Detect which cell encompasses the target text, then output its [X, Y] center coordinate. 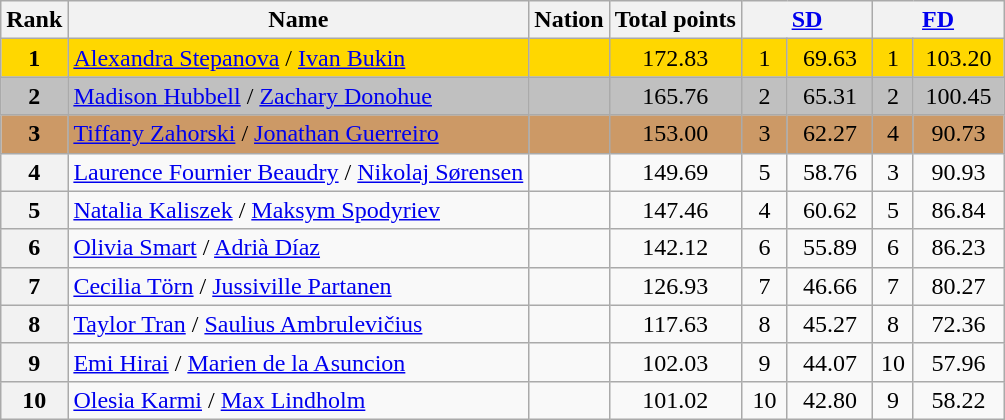
Madison Hubbell / Zachary Donohue [298, 96]
44.07 [830, 362]
Laurence Fournier Beaudry / Nikolaj Sørensen [298, 172]
Alexandra Stepanova / Ivan Bukin [298, 58]
147.46 [675, 210]
SD [806, 20]
Natalia Kaliszek / Maksym Spodyriev [298, 210]
Taylor Tran / Saulius Ambrulevičius [298, 324]
86.84 [958, 210]
42.80 [830, 400]
Rank [34, 20]
Nation [569, 20]
Emi Hirai / Marien de la Asuncion [298, 362]
60.62 [830, 210]
57.96 [958, 362]
103.20 [958, 58]
172.83 [675, 58]
Cecilia Törn / Jussiville Partanen [298, 286]
45.27 [830, 324]
69.63 [830, 58]
101.02 [675, 400]
153.00 [675, 134]
55.89 [830, 248]
90.93 [958, 172]
117.63 [675, 324]
58.76 [830, 172]
Tiffany Zahorski / Jonathan Guerreiro [298, 134]
149.69 [675, 172]
102.03 [675, 362]
46.66 [830, 286]
58.22 [958, 400]
Total points [675, 20]
126.93 [675, 286]
Olivia Smart / Adrià Díaz [298, 248]
100.45 [958, 96]
65.31 [830, 96]
62.27 [830, 134]
142.12 [675, 248]
86.23 [958, 248]
90.73 [958, 134]
Name [298, 20]
FD [938, 20]
165.76 [675, 96]
80.27 [958, 286]
Olesia Karmi / Max Lindholm [298, 400]
72.36 [958, 324]
